Capture the cell that displays the provided text and extract its (X, Y) central coordinate. 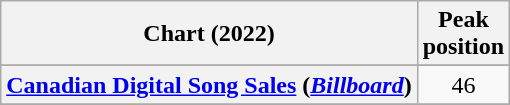
46 (463, 85)
Peakposition (463, 34)
Canadian Digital Song Sales (Billboard) (209, 85)
Chart (2022) (209, 34)
